Detect which cell encompasses the target text, then output its (x, y) center coordinate. 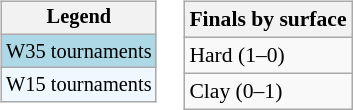
Finals by surface (268, 20)
W35 tournaments (78, 51)
Legend (78, 18)
W15 tournaments (78, 85)
Clay (0–1) (268, 91)
Hard (1–0) (268, 55)
